Return (x, y) of the center of cell containing provided text 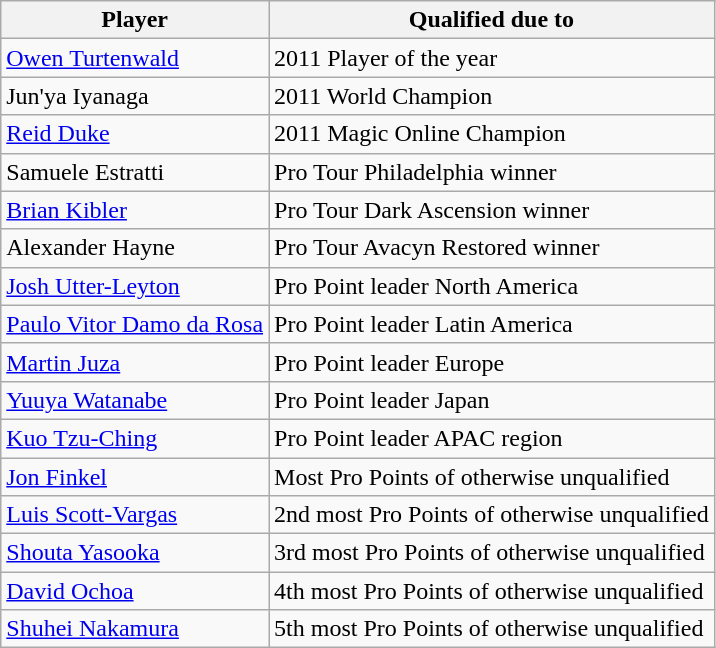
Shouta Yasooka (135, 553)
Pro Point leader Europe (492, 362)
4th most Pro Points of otherwise unqualified (492, 591)
Josh Utter-Leyton (135, 286)
Yuuya Watanabe (135, 400)
Most Pro Points of otherwise unqualified (492, 477)
Pro Point leader APAC region (492, 438)
Pro Point leader Japan (492, 400)
2011 Player of the year (492, 58)
Pro Tour Dark Ascension winner (492, 210)
Martin Juza (135, 362)
Pro Point leader North America (492, 286)
Jun'ya Iyanaga (135, 96)
Pro Tour Avacyn Restored winner (492, 248)
Samuele Estratti (135, 172)
Pro Tour Philadelphia winner (492, 172)
Reid Duke (135, 134)
Kuo Tzu-Ching (135, 438)
2nd most Pro Points of otherwise unqualified (492, 515)
2011 Magic Online Champion (492, 134)
Paulo Vitor Damo da Rosa (135, 324)
Player (135, 20)
2011 World Champion (492, 96)
Luis Scott-Vargas (135, 515)
Owen Turtenwald (135, 58)
5th most Pro Points of otherwise unqualified (492, 629)
Shuhei Nakamura (135, 629)
Qualified due to (492, 20)
Jon Finkel (135, 477)
Pro Point leader Latin America (492, 324)
Alexander Hayne (135, 248)
David Ochoa (135, 591)
Brian Kibler (135, 210)
3rd most Pro Points of otherwise unqualified (492, 553)
